Scan for the cell matching the given text and deliver its [x, y] coordinate at center. 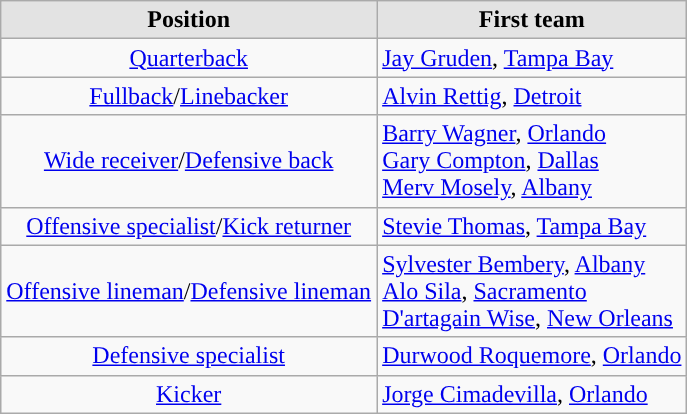
Sylvester Bembery, AlbanyAlo Sila, SacramentoD'artagain Wise, New Orleans [532, 291]
Durwood Roquemore, Orlando [532, 356]
Offensive specialist/Kick returner [189, 226]
Jorge Cimadevilla, Orlando [532, 394]
Alvin Rettig, Detroit [532, 96]
Quarterback [189, 58]
Barry Wagner, OrlandoGary Compton, DallasMerv Mosely, Albany [532, 161]
Defensive specialist [189, 356]
Jay Gruden, Tampa Bay [532, 58]
Offensive lineman/Defensive lineman [189, 291]
Stevie Thomas, Tampa Bay [532, 226]
Position [189, 20]
First team [532, 20]
Wide receiver/Defensive back [189, 161]
Fullback/Linebacker [189, 96]
Kicker [189, 394]
